Scan for the cell matching the given text and deliver its (x, y) coordinate at center. 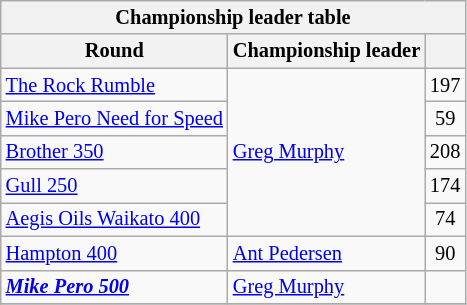
Round (114, 51)
The Rock Rumble (114, 85)
197 (445, 85)
74 (445, 219)
Ant Pedersen (326, 253)
90 (445, 253)
Mike Pero Need for Speed (114, 118)
Brother 350 (114, 152)
174 (445, 186)
208 (445, 152)
59 (445, 118)
Aegis Oils Waikato 400 (114, 219)
Gull 250 (114, 186)
Championship leader (326, 51)
Championship leader table (234, 17)
Hampton 400 (114, 253)
Mike Pero 500 (114, 287)
